Identify which cell holds the provided text, then report its [X, Y] central coordinate. 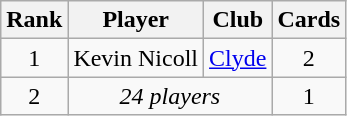
Cards [309, 20]
Club [238, 20]
Rank [34, 20]
Player [136, 20]
Clyde [238, 58]
24 players [170, 96]
Kevin Nicoll [136, 58]
